For the text-containing cell, return its midpoint in [x, y] coordinate format. 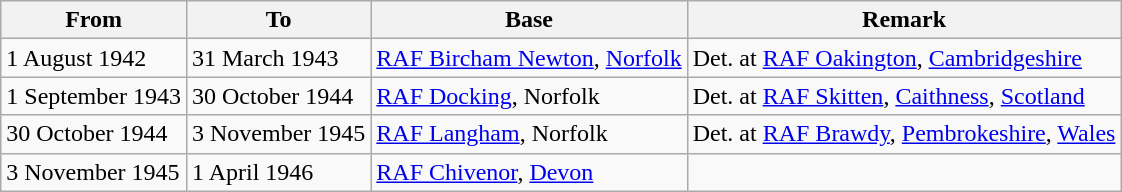
RAF Chivenor, Devon [529, 172]
1 August 1942 [94, 58]
Det. at RAF Skitten, Caithness, Scotland [904, 96]
Remark [904, 20]
Base [529, 20]
To [278, 20]
RAF Langham, Norfolk [529, 134]
Det. at RAF Oakington, Cambridgeshire [904, 58]
Det. at RAF Brawdy, Pembrokeshire, Wales [904, 134]
1 April 1946 [278, 172]
From [94, 20]
RAF Bircham Newton, Norfolk [529, 58]
1 September 1943 [94, 96]
RAF Docking, Norfolk [529, 96]
31 March 1943 [278, 58]
